Provide the [x, y] coordinate of the cell's center where the given text is located.  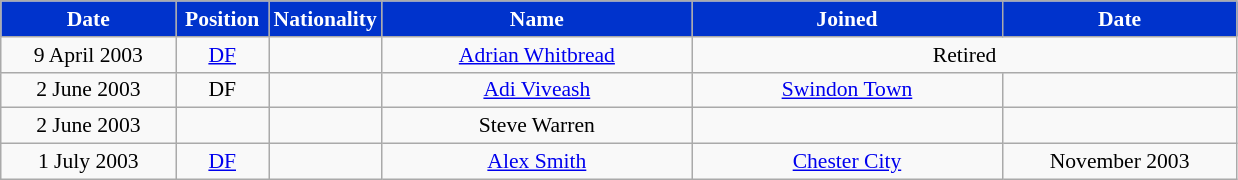
Swindon Town [847, 90]
9 April 2003 [88, 55]
Joined [847, 19]
Retired [964, 55]
1 July 2003 [88, 162]
November 2003 [1120, 162]
Position [222, 19]
Alex Smith [537, 162]
Nationality [324, 19]
Adrian Whitbread [537, 55]
Name [537, 19]
Steve Warren [537, 126]
Chester City [847, 162]
Adi Viveash [537, 90]
